Return [X, Y] of the center of cell containing provided text 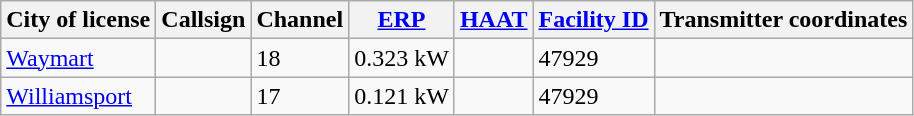
ERP [402, 20]
18 [300, 58]
Waymart [78, 58]
17 [300, 96]
Channel [300, 20]
City of license [78, 20]
Transmitter coordinates [784, 20]
0.323 kW [402, 58]
Facility ID [594, 20]
HAAT [494, 20]
Williamsport [78, 96]
Callsign [204, 20]
0.121 kW [402, 96]
